From the cell containing the given text, extract its center point as [X, Y] coordinate. 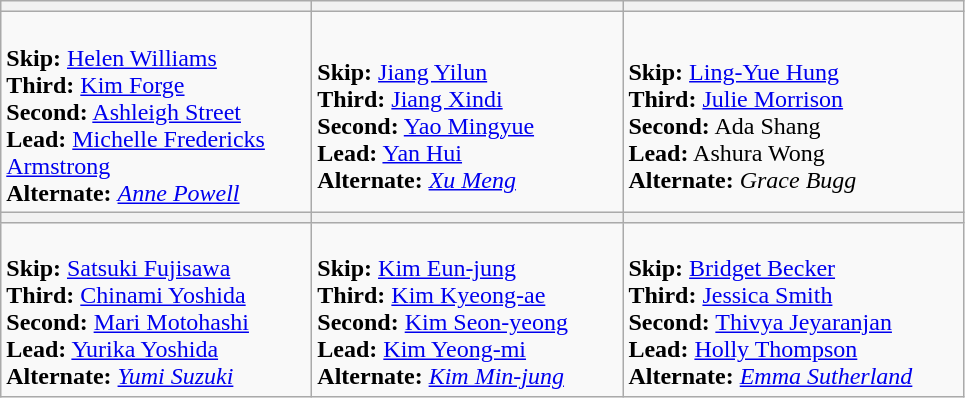
Skip: Helen Williams Third: Kim Forge Second: Ashleigh Street Lead: Michelle Fredericks Armstrong Alternate: Anne Powell [156, 112]
Skip: Bridget Becker Third: Jessica Smith Second: Thivya Jeyaranjan Lead: Holly Thompson Alternate: Emma Sutherland [794, 310]
Skip: Kim Eun-jung Third: Kim Kyeong-ae Second: Kim Seon-yeong Lead: Kim Yeong-mi Alternate: Kim Min-jung [468, 310]
Skip: Satsuki Fujisawa Third: Chinami Yoshida Second: Mari Motohashi Lead: Yurika Yoshida Alternate: Yumi Suzuki [156, 310]
Skip: Jiang Yilun Third: Jiang Xindi Second: Yao Mingyue Lead: Yan Hui Alternate: Xu Meng [468, 112]
Skip: Ling-Yue Hung Third: Julie Morrison Second: Ada Shang Lead: Ashura Wong Alternate: Grace Bugg [794, 112]
